Return (X, Y) of the center of cell containing provided text 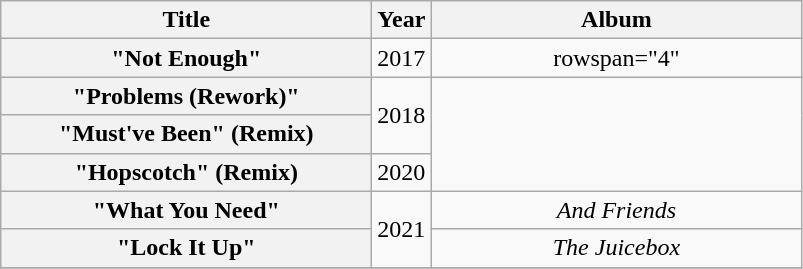
2020 (402, 172)
"What You Need" (186, 210)
The Juicebox (616, 248)
2018 (402, 115)
"Lock It Up" (186, 248)
"Hopscotch" (Remix) (186, 172)
"Must've Been" (Remix) (186, 134)
"Problems (Rework)" (186, 96)
rowspan="4" (616, 58)
Title (186, 20)
"Not Enough" (186, 58)
And Friends (616, 210)
2017 (402, 58)
Album (616, 20)
Year (402, 20)
2021 (402, 229)
